For the text-containing cell, return its midpoint in (X, Y) coordinate format. 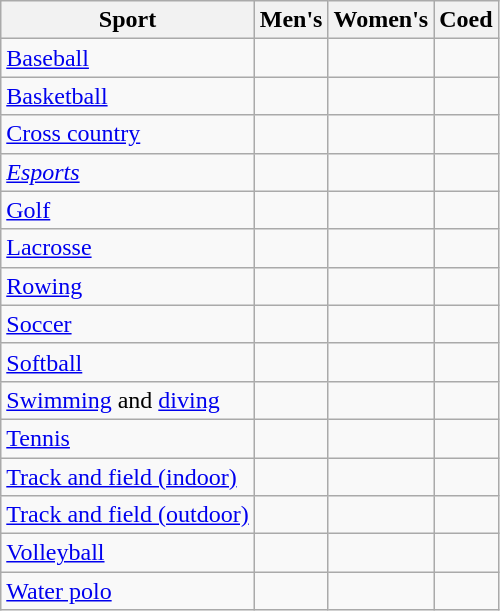
Softball (128, 362)
Esports (128, 172)
Lacrosse (128, 248)
Golf (128, 210)
Track and field (indoor) (128, 477)
Cross country (128, 134)
Swimming and diving (128, 400)
Men's (291, 20)
Baseball (128, 58)
Tennis (128, 438)
Sport (128, 20)
Women's (381, 20)
Water polo (128, 591)
Soccer (128, 324)
Rowing (128, 286)
Track and field (outdoor) (128, 515)
Volleyball (128, 553)
Coed (466, 20)
Basketball (128, 96)
